Scan for the cell matching the given text and deliver its (x, y) coordinate at center. 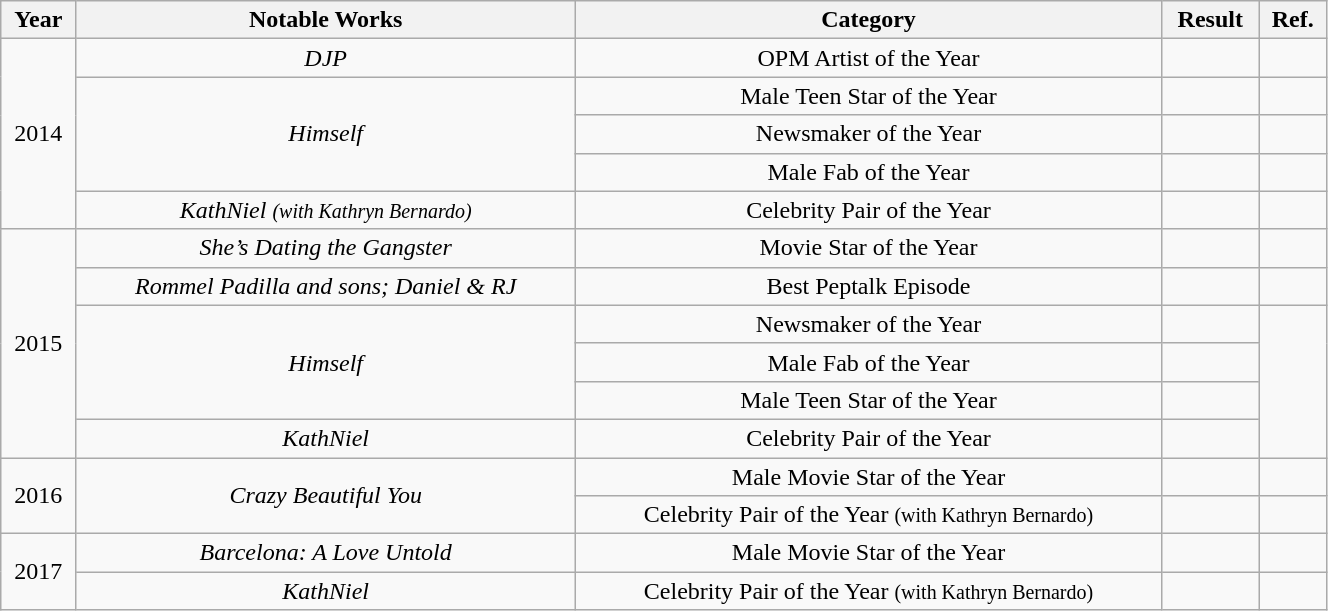
Barcelona: A Love Untold (326, 553)
Year (38, 20)
She’s Dating the Gangster (326, 248)
Crazy Beautiful You (326, 496)
2016 (38, 496)
Ref. (1293, 20)
2017 (38, 572)
OPM Artist of the Year (868, 58)
Movie Star of the Year (868, 248)
Best Peptalk Episode (868, 286)
Result (1210, 20)
Category (868, 20)
Notable Works (326, 20)
2015 (38, 343)
DJP (326, 58)
KathNiel (with Kathryn Bernardo) (326, 210)
Rommel Padilla and sons; Daniel & RJ (326, 286)
2014 (38, 134)
